Return the [X, Y] coordinate for the center point of the cell that contains the specified text.  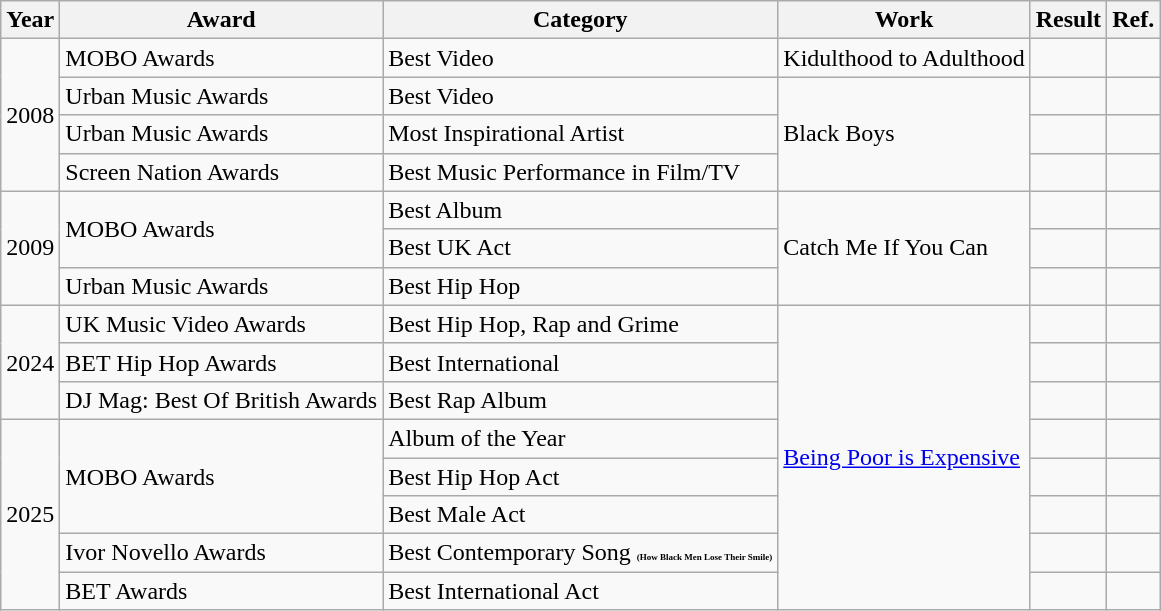
Award [222, 20]
DJ Mag: Best Of British Awards [222, 400]
BET Hip Hop Awards [222, 362]
Best International [580, 362]
Ivor Novello Awards [222, 553]
2008 [30, 115]
Screen Nation Awards [222, 172]
Best Hip Hop [580, 286]
Work [904, 20]
Best UK Act [580, 248]
Result [1068, 20]
2009 [30, 248]
Being Poor is Expensive [904, 457]
Best Album [580, 210]
Ref. [1134, 20]
Best Hip Hop Act [580, 477]
2025 [30, 514]
Best Contemporary Song (How Black Men Lose Their Smile) [580, 553]
Kidulthood to Adulthood [904, 58]
Album of the Year [580, 438]
Most Inspirational Artist [707, 134]
Best Male Act [580, 515]
2024 [30, 362]
Best Hip Hop, Rap and Grime [580, 324]
BET Awards [222, 591]
Black Boys [904, 134]
Best International Act [580, 591]
Best Rap Album [580, 400]
Best Music Performance in Film/TV [580, 172]
Category [580, 20]
Year [30, 20]
Catch Me If You Can [904, 248]
UK Music Video Awards [222, 324]
